Pinpoint the cell where the given text exists, returning its (x, y) midpoint coordinate. 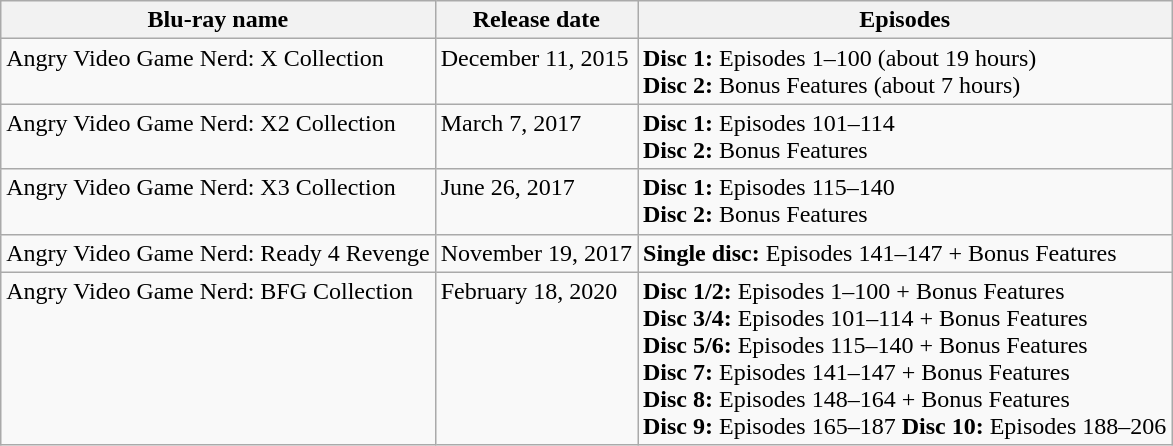
Episodes (905, 20)
Disc 1: Episodes 1–100 (about 19 hours) Disc 2: Bonus Features (about 7 hours) (905, 72)
December 11, 2015 (536, 72)
February 18, 2020 (536, 358)
Disc 1: Episodes 115–140 Disc 2: Bonus Features (905, 202)
Blu-ray name (218, 20)
Disc 1: Episodes 101–114 Disc 2: Bonus Features (905, 136)
November 19, 2017 (536, 253)
March 7, 2017 (536, 136)
Angry Video Game Nerd: X2 Collection (218, 136)
Angry Video Game Nerd: Ready 4 Revenge (218, 253)
June 26, 2017 (536, 202)
Angry Video Game Nerd: X3 Collection (218, 202)
Release date (536, 20)
Angry Video Game Nerd: BFG Collection (218, 358)
Angry Video Game Nerd: X Collection (218, 72)
Single disc: Episodes 141–147 + Bonus Features (905, 253)
